Search for the cell housing the specified text and yield its [x, y] center coordinate. 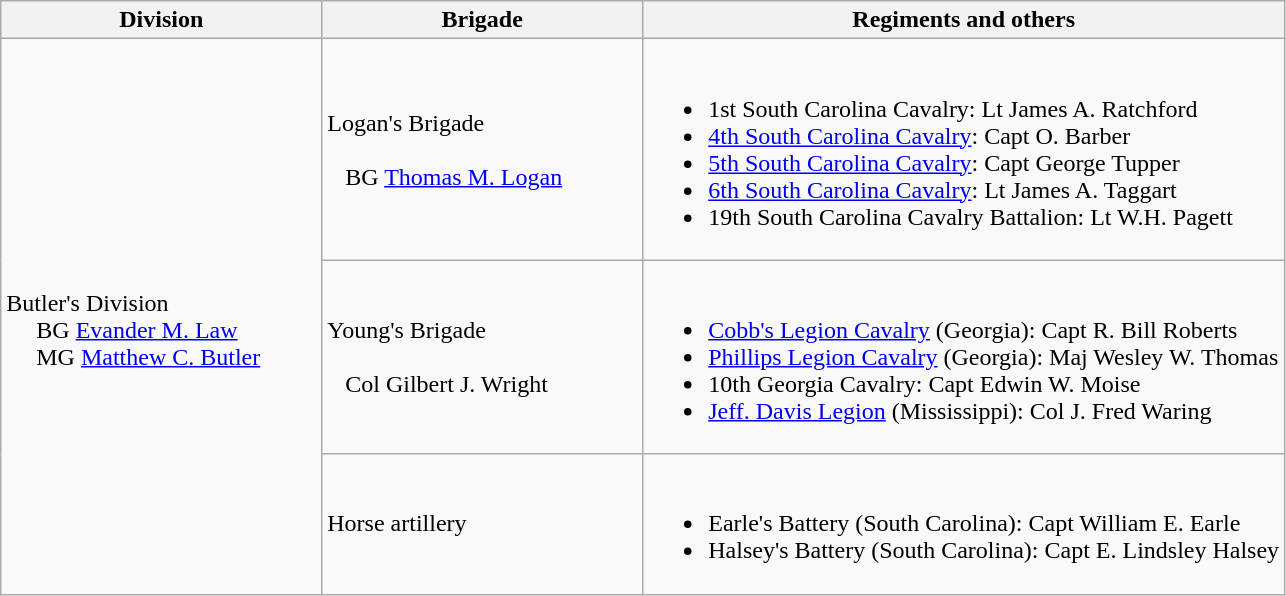
Earle's Battery (South Carolina): Capt William E. EarleHalsey's Battery (South Carolina): Capt E. Lindsley Halsey [964, 524]
Young's Brigade Col Gilbert J. Wright [482, 357]
Logan's Brigade BG Thomas M. Logan [482, 150]
Regiments and others [964, 20]
Butler's Division BG Evander M. Law MG Matthew C. Butler [162, 316]
Horse artillery [482, 524]
Division [162, 20]
Brigade [482, 20]
